Search for the cell housing the specified text and yield its [X, Y] center coordinate. 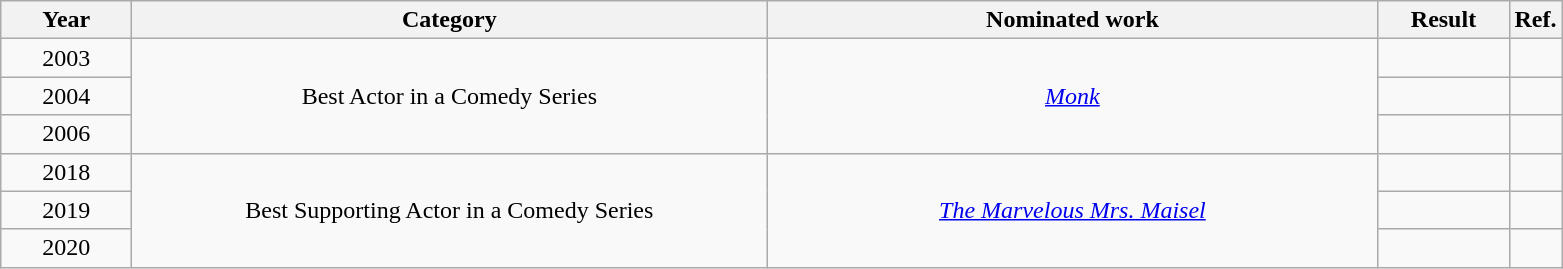
Nominated work [1072, 20]
Ref. [1536, 20]
Best Supporting Actor in a Comedy Series [450, 210]
The Marvelous Mrs. Maisel [1072, 210]
Best Actor in a Comedy Series [450, 96]
2018 [66, 172]
Year [66, 20]
Monk [1072, 96]
Category [450, 20]
Result [1444, 20]
2019 [66, 210]
2003 [66, 58]
2004 [66, 96]
2006 [66, 134]
2020 [66, 248]
